Provide the (X, Y) coordinate of the cell's center where the given text is located.  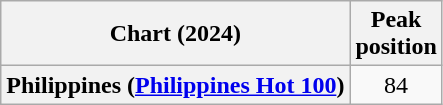
Chart (2024) (176, 34)
Philippines (Philippines Hot 100) (176, 85)
84 (396, 85)
Peakposition (396, 34)
